Search for the cell housing the specified text and yield its [x, y] center coordinate. 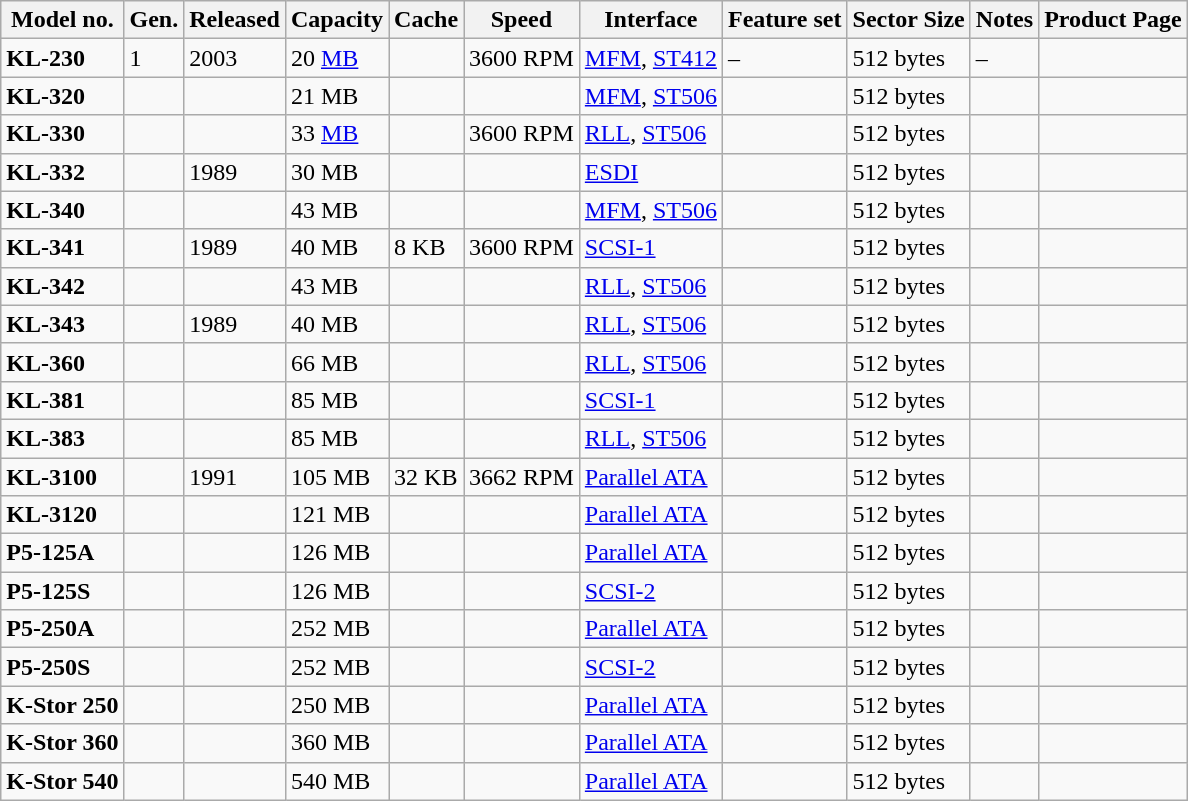
KL-320 [62, 96]
1991 [235, 477]
360 MB [336, 743]
33 MB [336, 134]
Gen. [154, 20]
20 MB [336, 58]
Capacity [336, 20]
Released [235, 20]
Sector Size [908, 20]
K-Stor 360 [62, 743]
Model no. [62, 20]
Speed [522, 20]
66 MB [336, 362]
Cache [426, 20]
MFM, ST412 [650, 58]
2003 [235, 58]
KL-3100 [62, 477]
KL-230 [62, 58]
32 KB [426, 477]
1 [154, 58]
30 MB [336, 172]
540 MB [336, 781]
105 MB [336, 477]
P5-125S [62, 591]
KL-332 [62, 172]
KL-340 [62, 210]
P5-250A [62, 629]
21 MB [336, 96]
KL-330 [62, 134]
KL-381 [62, 400]
P5-125A [62, 553]
KL-360 [62, 362]
8 KB [426, 248]
KL-3120 [62, 515]
Feature set [784, 20]
KL-343 [62, 324]
121 MB [336, 515]
K-Stor 250 [62, 705]
K-Stor 540 [62, 781]
KL-341 [62, 248]
3662 RPM [522, 477]
KL-383 [62, 438]
Interface [650, 20]
P5-250S [62, 667]
ESDI [650, 172]
250 MB [336, 705]
Product Page [1114, 20]
Notes [1004, 20]
KL-342 [62, 286]
